Pinpoint the cell where the given text exists, returning its [X, Y] midpoint coordinate. 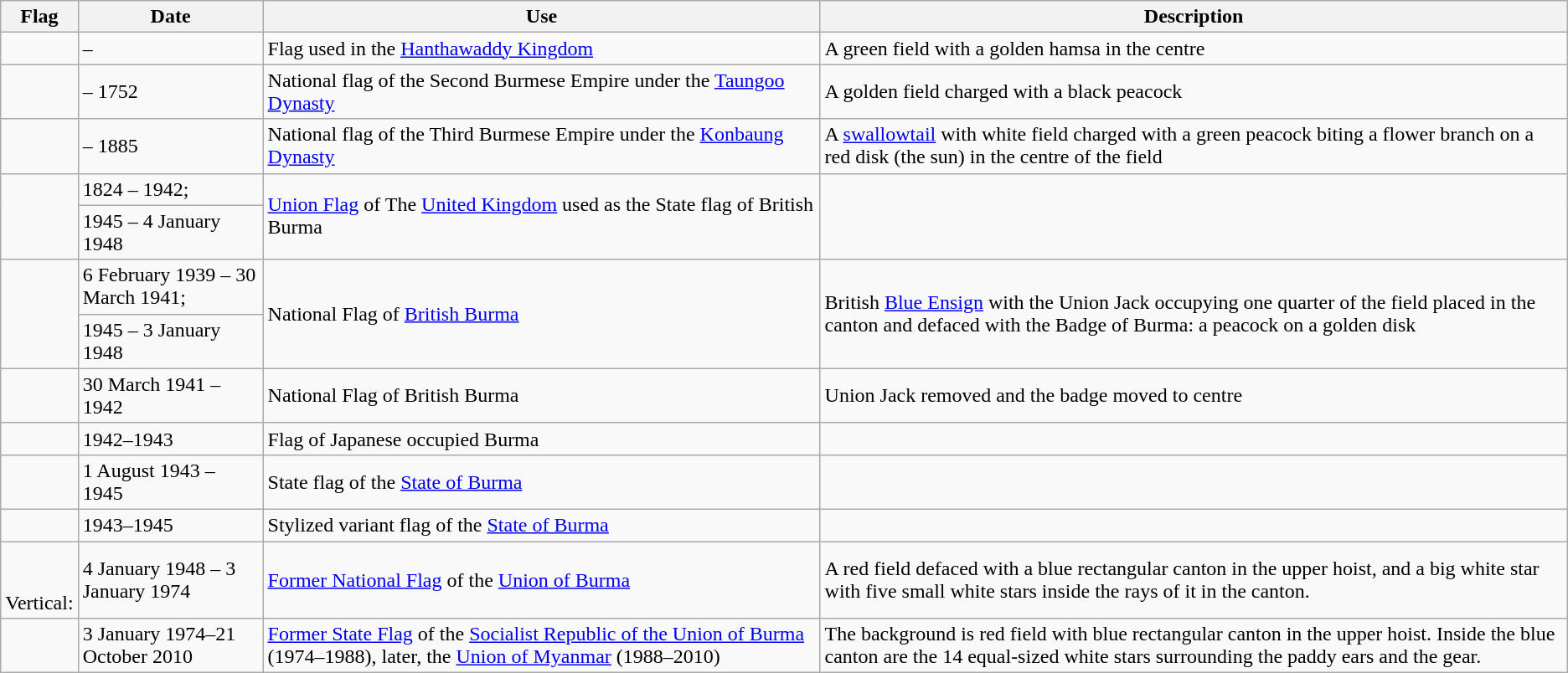
A golden field charged with a black peacock [1194, 92]
Date [171, 17]
Flag [39, 17]
Former State Flag of the Socialist Republic of the Union of Burma (1974–1988), later, the Union of Myanmar (1988–2010) [541, 646]
Flag of Japanese occupied Burma [541, 439]
Former National Flag of the Union of Burma [541, 579]
– 1752 [171, 92]
Stylized variant flag of the State of Burma [541, 525]
Union Jack removed and the badge moved to centre [1194, 395]
Union Flag of The United Kingdom used as the State flag of British Burma [541, 216]
National flag of the Third Burmese Empire under the Konbaung Dynasty [541, 146]
Vertical: [39, 579]
Use [541, 17]
6 February 1939 – 30 March 1941; [171, 286]
1945 – 4 January 1948 [171, 233]
4 January 1948 – 3 January 1974 [171, 579]
1 August 1943 – 1945 [171, 482]
A green field with a golden hamsa in the centre [1194, 49]
1945 – 3 January 1948 [171, 342]
1942–1943 [171, 439]
Description [1194, 17]
National flag of the Second Burmese Empire under the Taungoo Dynasty [541, 92]
1943–1945 [171, 525]
30 March 1941 – 1942 [171, 395]
– [171, 49]
3 January 1974–21 October 2010 [171, 646]
A swallowtail with white field charged with a green peacock biting a flower branch on a red disk (the sun) in the centre of the field [1194, 146]
State flag of the State of Burma [541, 482]
1824 – 1942; [171, 189]
– 1885 [171, 146]
Flag used in the Hanthawaddy Kingdom [541, 49]
